For the text-containing cell, return its midpoint in (X, Y) coordinate format. 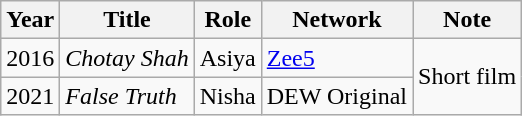
Title (127, 20)
Chotay Shah (127, 58)
Asiya (228, 58)
DEW Original (336, 96)
2021 (30, 96)
Zee5 (336, 58)
Network (336, 20)
False Truth (127, 96)
Year (30, 20)
Role (228, 20)
Nisha (228, 96)
2016 (30, 58)
Note (468, 20)
Short film (468, 77)
